Scan for the cell matching the given text and deliver its (x, y) coordinate at center. 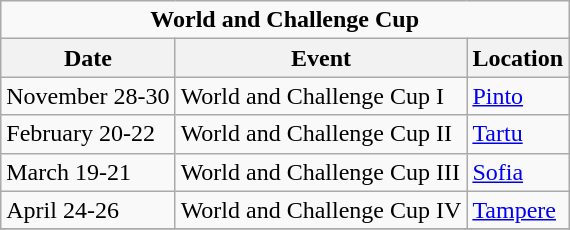
Event (321, 58)
March 19-21 (88, 172)
November 28-30 (88, 96)
Location (518, 58)
April 24-26 (88, 210)
Date (88, 58)
Tartu (518, 134)
World and Challenge Cup (285, 20)
Pinto (518, 96)
World and Challenge Cup I (321, 96)
World and Challenge Cup III (321, 172)
World and Challenge Cup II (321, 134)
February 20-22 (88, 134)
Tampere (518, 210)
Sofia (518, 172)
World and Challenge Cup IV (321, 210)
